Scan for the cell matching the given text and deliver its (X, Y) coordinate at center. 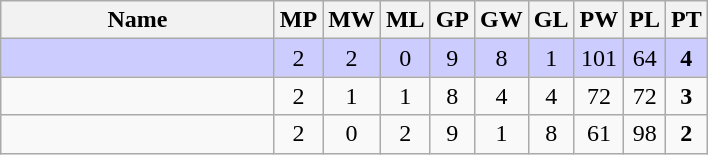
GP (452, 20)
101 (599, 58)
GW (502, 20)
ML (405, 20)
61 (599, 134)
3 (687, 96)
MP (298, 20)
98 (645, 134)
GL (551, 20)
PL (645, 20)
64 (645, 58)
Name (138, 20)
PW (599, 20)
MW (352, 20)
PT (687, 20)
